Return (X, Y) of the center of cell containing provided text 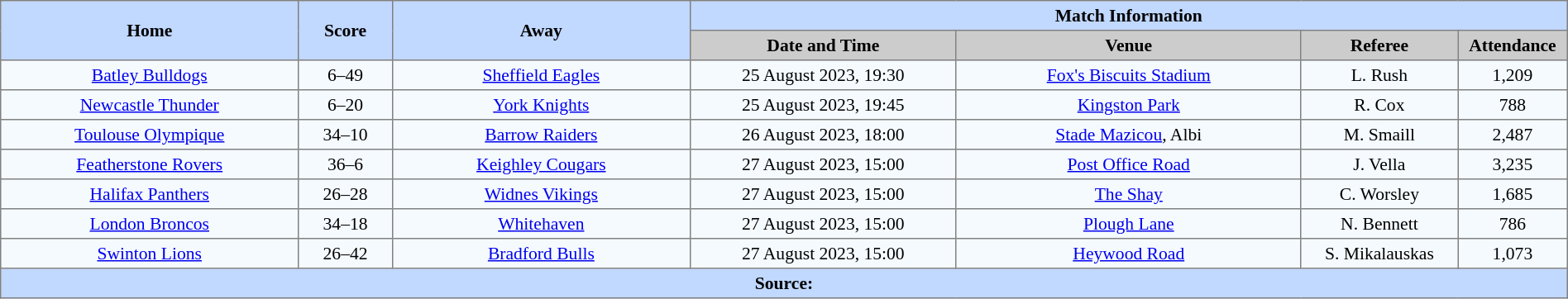
26–28 (346, 194)
Bradford Bulls (541, 254)
Keighley Cougars (541, 164)
788 (1513, 105)
Newcastle Thunder (150, 105)
Away (541, 31)
S. Mikalauskas (1379, 254)
Venue (1128, 45)
Barrow Raiders (541, 135)
Batley Bulldogs (150, 75)
6–49 (346, 75)
Swinton Lions (150, 254)
25 August 2023, 19:30 (823, 75)
1,685 (1513, 194)
3,235 (1513, 164)
26–42 (346, 254)
Plough Lane (1128, 224)
Heywood Road (1128, 254)
Whitehaven (541, 224)
Toulouse Olympique (150, 135)
26 August 2023, 18:00 (823, 135)
Date and Time (823, 45)
J. Vella (1379, 164)
Fox's Biscuits Stadium (1128, 75)
Attendance (1513, 45)
2,487 (1513, 135)
R. Cox (1379, 105)
Source: (784, 283)
34–10 (346, 135)
L. Rush (1379, 75)
Sheffield Eagles (541, 75)
Referee (1379, 45)
36–6 (346, 164)
The Shay (1128, 194)
C. Worsley (1379, 194)
Stade Mazicou, Albi (1128, 135)
Featherstone Rovers (150, 164)
York Knights (541, 105)
Post Office Road (1128, 164)
1,209 (1513, 75)
Home (150, 31)
Kingston Park (1128, 105)
M. Smaill (1379, 135)
34–18 (346, 224)
6–20 (346, 105)
Match Information (1128, 16)
Score (346, 31)
N. Bennett (1379, 224)
1,073 (1513, 254)
Halifax Panthers (150, 194)
786 (1513, 224)
Widnes Vikings (541, 194)
London Broncos (150, 224)
25 August 2023, 19:45 (823, 105)
